Locate the cell with the specified text and output its [x, y] center coordinate. 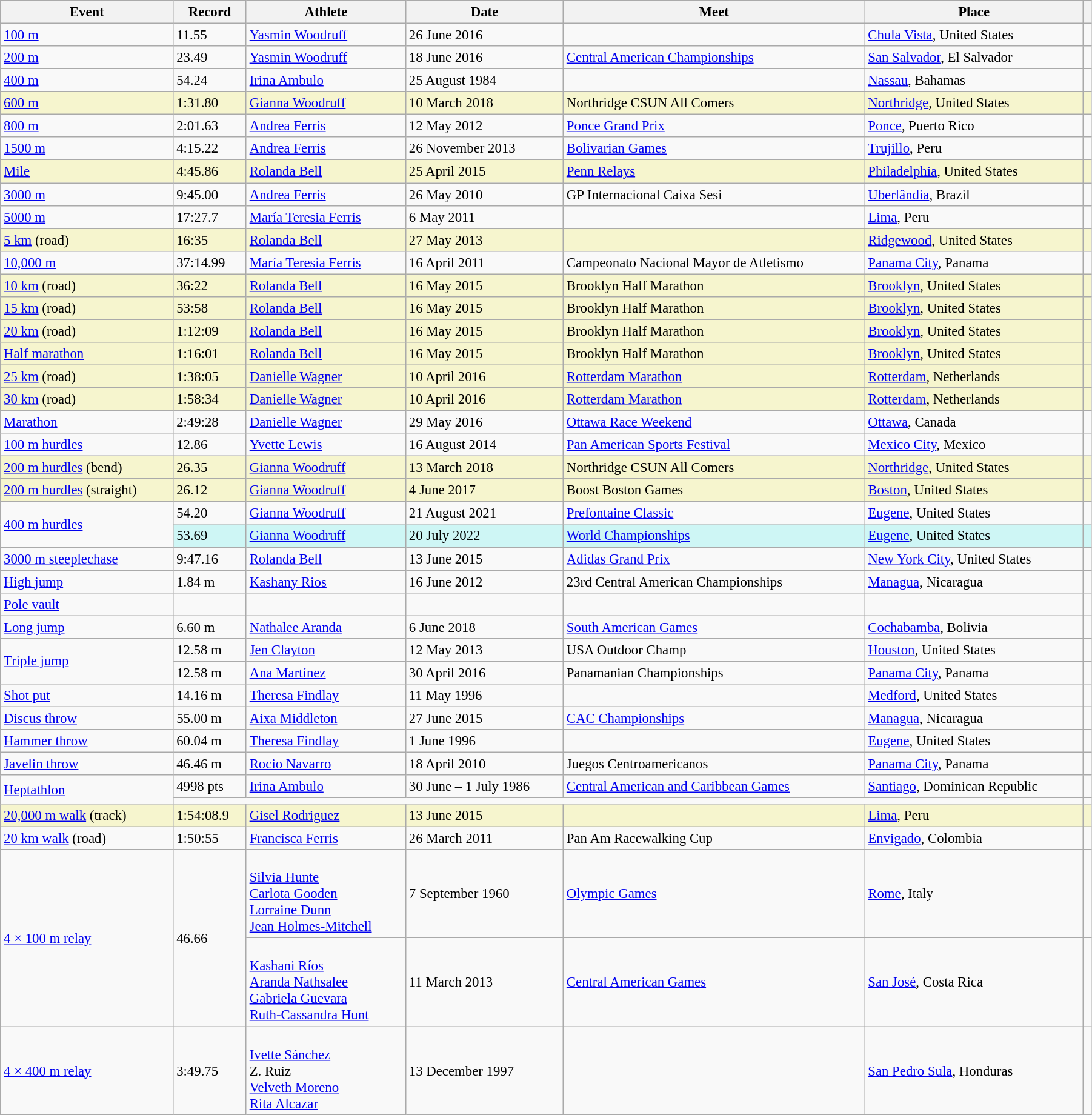
San Pedro Sula, Honduras [974, 1071]
4 June 2017 [484, 490]
Triple jump [87, 662]
Central American Championships [714, 58]
San Salvador, El Salvador [974, 58]
Heptathlon [87, 790]
2:01.63 [210, 126]
3000 m [87, 195]
2:49:28 [210, 422]
Mile [87, 171]
Ponce, Puerto Rico [974, 126]
Jen Clayton [326, 650]
Juegos Centroamericanos [714, 764]
Nassau, Bahamas [974, 81]
Rocio Navarro [326, 764]
26 March 2011 [484, 839]
Hammer throw [87, 741]
25 April 2015 [484, 171]
Rome, Italy [974, 894]
Date [484, 12]
Adidas Grand Prix [714, 559]
Pole vault [87, 604]
Santiago, Dominican Republic [974, 787]
6 June 2018 [484, 627]
25 km (road) [87, 376]
800 m [87, 126]
3000 m steeplechase [87, 559]
San José, Costa Rica [974, 982]
South American Games [714, 627]
Pan Am Racewalking Cup [714, 839]
Panamanian Championships [714, 673]
18 June 2016 [484, 58]
1:54:08.9 [210, 816]
Uberlândia, Brazil [974, 195]
15 km (road) [87, 308]
Gisel Rodriguez [326, 816]
4 × 400 m relay [87, 1071]
Ponce Grand Prix [714, 126]
Aixa Middleton [326, 718]
Ottawa, Canada [974, 422]
Central American Games [714, 982]
Central American and Caribbean Games [714, 787]
Nathalee Aranda [326, 627]
30 km (road) [87, 399]
Ivette SánchezZ. RuizVelveth MorenoRita Alcazar [326, 1071]
12 May 2012 [484, 126]
Ottawa Race Weekend [714, 422]
1:16:01 [210, 354]
5 km (road) [87, 240]
Francisca Ferris [326, 839]
53:58 [210, 308]
Boost Boston Games [714, 490]
27 June 2015 [484, 718]
11 March 2013 [484, 982]
Event [87, 12]
9:45.00 [210, 195]
53.69 [210, 536]
100 m hurdles [87, 445]
Javelin throw [87, 764]
30 April 2016 [484, 673]
World Championships [714, 536]
20 km walk (road) [87, 839]
Mexico City, Mexico [974, 445]
20 km (road) [87, 331]
Ana Martínez [326, 673]
Prefontaine Classic [714, 513]
7 September 1960 [484, 894]
1 June 1996 [484, 741]
1:58:34 [210, 399]
16 April 2011 [484, 262]
26 November 2013 [484, 148]
400 m [87, 81]
Philadelphia, United States [974, 171]
26 June 2016 [484, 35]
46.66 [210, 938]
12.86 [210, 445]
12 May 2013 [484, 650]
1:31.80 [210, 103]
21 August 2021 [484, 513]
30 June – 1 July 1986 [484, 787]
27 May 2013 [484, 240]
Meet [714, 12]
3:49.75 [210, 1071]
5000 m [87, 217]
Marathon [87, 422]
4:45.86 [210, 171]
GP Internacional Caixa Sesi [714, 195]
Place [974, 12]
Half marathon [87, 354]
4 × 100 m relay [87, 938]
Chula Vista, United States [974, 35]
1:12:09 [210, 331]
Kashani RíosAranda NathsaleeGabriela GuevaraRuth-Cassandra Hunt [326, 982]
200 m hurdles (straight) [87, 490]
1:50:55 [210, 839]
USA Outdoor Champ [714, 650]
CAC Championships [714, 718]
23.49 [210, 58]
54.20 [210, 513]
9:47.16 [210, 559]
17:27.7 [210, 217]
13 March 2018 [484, 468]
Boston, United States [974, 490]
11 May 1996 [484, 696]
36:22 [210, 285]
26 May 2010 [484, 195]
55.00 m [210, 718]
14.16 m [210, 696]
Silvia HunteCarlota GoodenLorraine DunnJean Holmes-Mitchell [326, 894]
Medford, United States [974, 696]
20,000 m walk (track) [87, 816]
16 June 2012 [484, 582]
Pan American Sports Festival [714, 445]
Houston, United States [974, 650]
6.60 m [210, 627]
Record [210, 12]
Trujillo, Peru [974, 148]
Cochabamba, Bolivia [974, 627]
Campeonato Nacional Mayor de Atletismo [714, 262]
200 m hurdles (bend) [87, 468]
High jump [87, 582]
20 July 2022 [484, 536]
60.04 m [210, 741]
1500 m [87, 148]
Long jump [87, 627]
New York City, United States [974, 559]
1:38:05 [210, 376]
Shot put [87, 696]
Olympic Games [714, 894]
10 km (road) [87, 285]
10,000 m [87, 262]
200 m [87, 58]
26.35 [210, 468]
10 March 2018 [484, 103]
26.12 [210, 490]
1.84 m [210, 582]
Ridgewood, United States [974, 240]
11.55 [210, 35]
Bolivarian Games [714, 148]
46.46 m [210, 764]
4:15.22 [210, 148]
54.24 [210, 81]
100 m [87, 35]
400 m hurdles [87, 525]
6 May 2011 [484, 217]
Discus throw [87, 718]
29 May 2016 [484, 422]
16:35 [210, 240]
13 December 1997 [484, 1071]
16 August 2014 [484, 445]
37:14.99 [210, 262]
Yvette Lewis [326, 445]
18 April 2010 [484, 764]
600 m [87, 103]
Penn Relays [714, 171]
25 August 1984 [484, 81]
4998 pts [210, 787]
Envigado, Colombia [974, 839]
23rd Central American Championships [714, 582]
Kashany Rios [326, 582]
Athlete [326, 12]
